Provide the (x, y) coordinate of the cell's center where the given text is located.  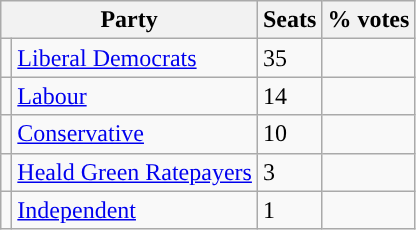
Independent (135, 210)
Conservative (135, 134)
Heald Green Ratepayers (135, 172)
Liberal Democrats (135, 58)
% votes (368, 20)
Labour (135, 96)
14 (289, 96)
Seats (289, 20)
35 (289, 58)
Party (130, 20)
1 (289, 210)
3 (289, 172)
10 (289, 134)
